Determine the (X, Y) coordinate at the center of the cell enclosing the given text.  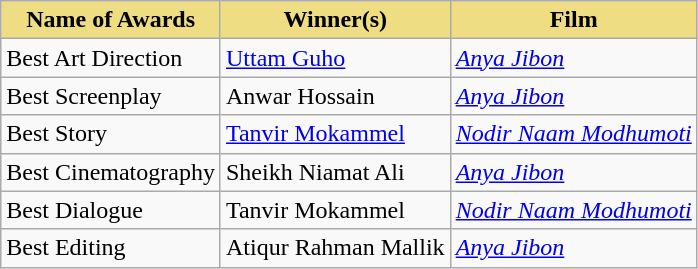
Name of Awards (111, 20)
Best Editing (111, 248)
Film (574, 20)
Best Dialogue (111, 210)
Atiqur Rahman Mallik (335, 248)
Best Cinematography (111, 172)
Uttam Guho (335, 58)
Best Screenplay (111, 96)
Best Story (111, 134)
Best Art Direction (111, 58)
Anwar Hossain (335, 96)
Sheikh Niamat Ali (335, 172)
Winner(s) (335, 20)
